Scan for the cell matching the given text and deliver its (X, Y) coordinate at center. 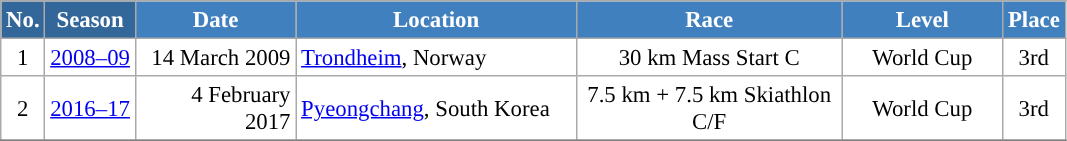
Season (90, 20)
2008–09 (90, 58)
Pyeongchang, South Korea (436, 108)
Date (216, 20)
Level (922, 20)
Race (709, 20)
1 (23, 58)
No. (23, 20)
Trondheim, Norway (436, 58)
Location (436, 20)
30 km Mass Start C (709, 58)
Place (1034, 20)
7.5 km + 7.5 km Skiathlon C/F (709, 108)
2 (23, 108)
14 March 2009 (216, 58)
4 February 2017 (216, 108)
2016–17 (90, 108)
